Provide the [x, y] coordinate of the cell's center where the given text is located.  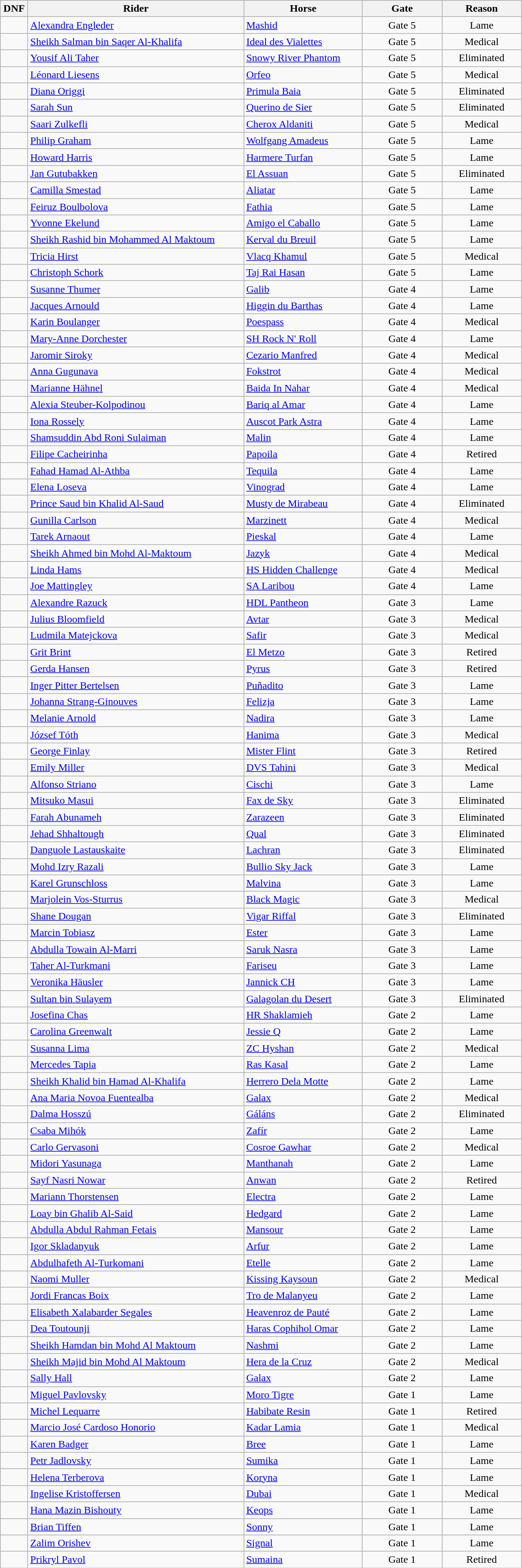
Bullio Sky Jack [303, 867]
Hera de la Cruz [303, 1362]
Midori Yasunaga [136, 1164]
Dubai [303, 1493]
Yvonne Ekelund [136, 223]
Harmere Turfan [303, 157]
Avtar [303, 619]
Marjolein Vos-Sturrus [136, 900]
Shane Dougan [136, 916]
Abdulla Abdul Rahman Fetais [136, 1229]
Emily Miller [136, 768]
Sheikh Khalid bin Hamad Al-Khalifa [136, 1081]
Malvina [303, 883]
Alexandre Razuck [136, 603]
SA Laribou [303, 586]
Felizja [303, 701]
Camilla Smestad [136, 190]
Jehad Shhaltough [136, 834]
Prikryl Pavol [136, 1560]
Mariann Thorstensen [136, 1196]
HR Shaklamieh [303, 1015]
Lachran [303, 850]
Joe Mattingley [136, 586]
Gáláns [303, 1114]
Baida In Nahar [303, 388]
Josefina Chas [136, 1015]
Kadar Lamia [303, 1428]
Orfeo [303, 75]
Csaba Mihók [136, 1131]
Cezario Manfred [303, 355]
Sultan bin Sulayem [136, 998]
Gunilla Carlson [136, 520]
Primula Baia [303, 91]
Reason [482, 9]
Ingelise Kristoffersen [136, 1493]
Fax de Sky [303, 801]
Elisabeth Xalabarder Segales [136, 1312]
Ana Maria Novoa Fuentealba [136, 1098]
Horse [303, 9]
Mansour [303, 1229]
Haras Cophihol Omar [303, 1329]
Saruk Nasra [303, 949]
Johanna Strang-Ginouves [136, 701]
Musty de Mirabeau [303, 504]
Inger Pitter Bertelsen [136, 685]
Taher Al-Turkmani [136, 965]
Tro de Malanyeu [303, 1296]
Cherox Aldaniti [303, 124]
Alfonso Striano [136, 784]
Sonny [303, 1526]
HS Hidden Challenge [303, 570]
Marcin Tobiasz [136, 932]
Gerda Hansen [136, 668]
George Finlay [136, 751]
Papoila [303, 454]
Julius Bloomfield [136, 619]
Koryna [303, 1477]
Jannick CH [303, 982]
Bree [303, 1444]
Ester [303, 932]
Léonard Liesens [136, 75]
Sheikh Majid bin Mohd Al Maktoum [136, 1362]
Wolfgang Amadeus [303, 140]
Feiruz Boulbolova [136, 207]
Vlacq Khamul [303, 256]
El Metzo [303, 652]
Sumaina [303, 1560]
Melanie Arnold [136, 718]
Mister Flint [303, 751]
Jan Gutubakken [136, 173]
Veronika Häusler [136, 982]
Dea Toutounji [136, 1329]
Fathia [303, 207]
Galib [303, 289]
Aliatar [303, 190]
Zafír [303, 1131]
Mashid [303, 25]
Fahad Hamad Al-Athba [136, 470]
Sheikh Ahmed bin Mohd Al-Maktoum [136, 553]
Brian Tiffen [136, 1526]
Petr Jadlovsky [136, 1460]
Keops [303, 1510]
Auscot Park Astra [303, 421]
ZC Hyshan [303, 1048]
Poespass [303, 322]
Fariseu [303, 965]
DNF [14, 9]
Alexia Steuber-Kolpodinou [136, 404]
Yousif Ali Taher [136, 58]
Rider [136, 9]
Safir [303, 636]
Qual [303, 834]
Malin [303, 437]
Habibate Resin [303, 1411]
Moro Tigre [303, 1395]
Alexandra Engleder [136, 25]
Mitsuko Masui [136, 801]
Tricia Hirst [136, 256]
Elena Loseva [136, 487]
Sheikh Hamdan bin Mohd Al Maktoum [136, 1345]
Querino de Sier [303, 108]
Howard Harris [136, 157]
Taj Rai Hasan [303, 273]
Galagolan du Desert [303, 998]
Mary-Anne Dorchester [136, 339]
Hedgard [303, 1213]
Christoph Schork [136, 273]
Anna Gugunava [136, 372]
Tequila [303, 470]
Sally Hall [136, 1378]
Snowy River Phantom [303, 58]
Herrero Dela Motte [303, 1081]
Helena Terberova [136, 1477]
Ludmila Matejckova [136, 636]
Iona Rossely [136, 421]
Sheikh Rashid bin Mohammed Al Maktoum [136, 240]
Signal [303, 1543]
Susanna Lima [136, 1048]
Igor Skladanyuk [136, 1246]
SH Rock N' Roll [303, 339]
Manthanah [303, 1164]
Nashmi [303, 1345]
Filipe Cacheirinha [136, 454]
Linda Hams [136, 570]
Philip Graham [136, 140]
Vigar Riffal [303, 916]
Carolina Greenwalt [136, 1032]
Tarek Arnaout [136, 537]
Etelle [303, 1263]
Sumika [303, 1460]
El Assuan [303, 173]
HDL Pantheon [303, 603]
Jazyk [303, 553]
Marianne Hähnel [136, 388]
Michel Lequarre [136, 1411]
Abdulla Towain Al-Marri [136, 949]
Electra [303, 1196]
Zarazeen [303, 817]
Sarah Sun [136, 108]
Miguel Pavlovsky [136, 1395]
Jaromir Siroky [136, 355]
Ideal des Vialettes [303, 42]
Danguole Lastauskaite [136, 850]
Bariq al Amar [303, 404]
Puñadito [303, 685]
Cischi [303, 784]
Black Magic [303, 900]
Shamsuddin Abd Roni Sulaiman [136, 437]
Pieskal [303, 537]
Jessie Q [303, 1032]
Karin Boulanger [136, 322]
Diana Origgi [136, 91]
József Tóth [136, 735]
Saari Zulkefli [136, 124]
Higgin du Barthas [303, 306]
Sayf Nasri Nowar [136, 1180]
Jordi Francas Boix [136, 1296]
Loay bin Ghalib Al-Said [136, 1213]
Cosroe Gawhar [303, 1147]
Arfur [303, 1246]
Marcio José Cardoso Honorio [136, 1428]
Kerval du Breuil [303, 240]
Jacques Arnould [136, 306]
Vinograd [303, 487]
Susanne Thumer [136, 289]
Gate [402, 9]
Mercedes Tapia [136, 1065]
Heavenroz de Pauté [303, 1312]
Anwan [303, 1180]
Carlo Gervasoni [136, 1147]
Marzinett [303, 520]
Grit Brint [136, 652]
Farah Abunameh [136, 817]
Sheikh Salman bin Saqer Al-Khalifa [136, 42]
Prince Saud bin Khalid Al-Saud [136, 504]
Hana Mazin Bishouty [136, 1510]
Fokstrot [303, 372]
Pyrus [303, 668]
Karen Badger [136, 1444]
Abdulhafeth Al-Turkomani [136, 1263]
Hanima [303, 735]
Mohd Izry Razali [136, 867]
DVS Tahini [303, 768]
Amigo el Caballo [303, 223]
Dalma Hosszú [136, 1114]
Nadira [303, 718]
Naomi Muller [136, 1279]
Ras Kasal [303, 1065]
Zalim Orishev [136, 1543]
Karel Grunschloss [136, 883]
Kissing Kaysoun [303, 1279]
